Pinpoint the cell where the given text exists, returning its [X, Y] midpoint coordinate. 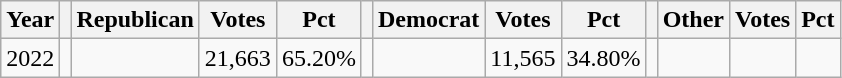
Year [30, 20]
2022 [30, 58]
65.20% [318, 58]
21,663 [238, 58]
Democrat [428, 20]
Other [693, 20]
11,565 [523, 58]
34.80% [604, 58]
Republican [135, 20]
